Determine the [x, y] coordinate at the center of the cell enclosing the given text.  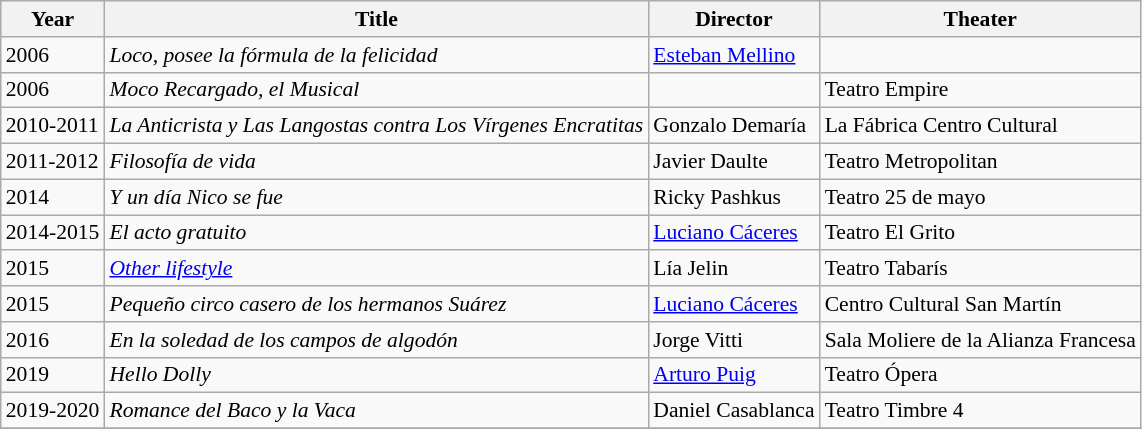
Teatro Metropolitan [980, 162]
Esteban Mellino [734, 55]
Sala Moliere de la Alianza Francesa [980, 340]
2019-2020 [53, 411]
Other lifestyle [376, 269]
Teatro 25 de mayo [980, 197]
Y un día Nico se fue [376, 197]
Theater [980, 19]
Teatro Tabarís [980, 269]
La Anticrista y Las Langostas contra Los Vírgenes Encratitas [376, 126]
Lía Jelin [734, 269]
Javier Daulte [734, 162]
Daniel Casablanca [734, 411]
2019 [53, 375]
Director [734, 19]
Gonzalo Demaría [734, 126]
La Fábrica Centro Cultural [980, 126]
2016 [53, 340]
2011-2012 [53, 162]
El acto gratuito [376, 233]
Romance del Baco y la Vaca [376, 411]
Teatro Empire [980, 90]
Filosofía de vida [376, 162]
Loco, posee la fórmula de la felicidad [376, 55]
Hello Dolly [376, 375]
Arturo Puig [734, 375]
Teatro Ópera [980, 375]
Teatro El Grito [980, 233]
Centro Cultural San Martín [980, 304]
Moco Recargado, el Musical [376, 90]
Ricky Pashkus [734, 197]
Jorge Vitti [734, 340]
2014 [53, 197]
Teatro Timbre 4 [980, 411]
2014-2015 [53, 233]
Title [376, 19]
En la soledad de los campos de algodón [376, 340]
Pequeño circo casero de los hermanos Suárez [376, 304]
Year [53, 19]
2010-2011 [53, 126]
